Scan for the cell matching the given text and deliver its (x, y) coordinate at center. 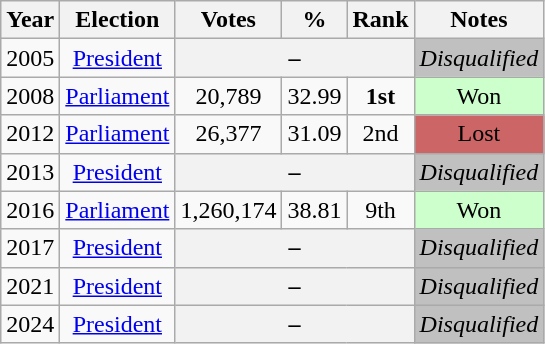
2013 (30, 172)
2017 (30, 248)
2nd (380, 134)
2021 (30, 286)
2008 (30, 96)
31.09 (314, 134)
2024 (30, 324)
2016 (30, 210)
Year (30, 20)
Rank (380, 20)
Votes (228, 20)
1st (380, 96)
Lost (479, 134)
1,260,174 (228, 210)
% (314, 20)
2012 (30, 134)
Notes (479, 20)
20,789 (228, 96)
Election (118, 20)
38.81 (314, 210)
9th (380, 210)
26,377 (228, 134)
2005 (30, 58)
32.99 (314, 96)
